Extract the [X, Y] coordinate from the center of the cell holding the provided text.  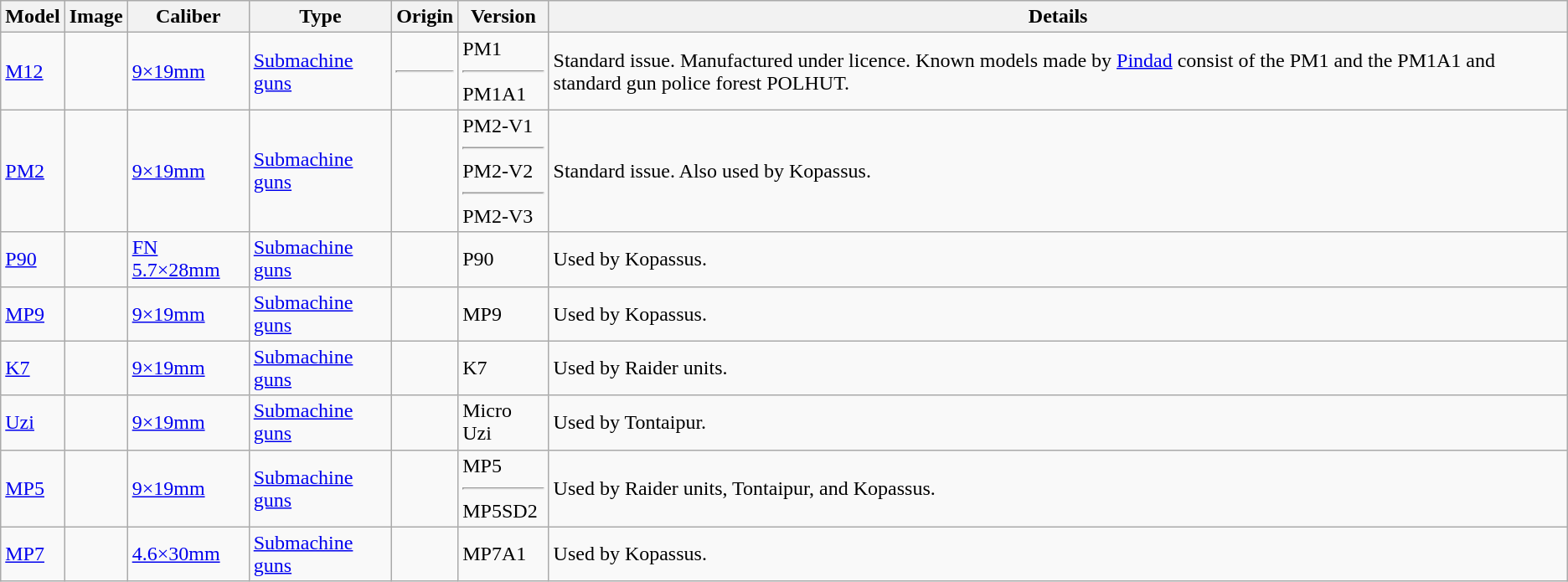
PM2 [33, 171]
MP5MP5SD2 [503, 488]
Caliber [188, 17]
MP7 [33, 554]
Model [33, 17]
PM1PM1A1 [503, 71]
M12 [33, 71]
Used by Raider units, Tontaipur, and Kopassus. [1058, 488]
Used by Raider units. [1058, 368]
Used by Tontaipur. [1058, 422]
MP7A1 [503, 554]
Uzi [33, 422]
4.6×30mm [188, 554]
Type [320, 17]
Image [95, 17]
Details [1058, 17]
MP5 [33, 488]
Standard issue. Manufactured under licence. Known models made by Pindad consist of the PM1 and the PM1A1 and standard gun police forest POLHUT. [1058, 71]
Version [503, 17]
FN 5.7×28mm [188, 260]
PM2-V1PM2-V2PM2-V3 [503, 171]
Standard issue. Also used by Kopassus. [1058, 171]
Origin [426, 17]
Micro Uzi [503, 422]
